From the cell containing the given text, extract its center point as [X, Y] coordinate. 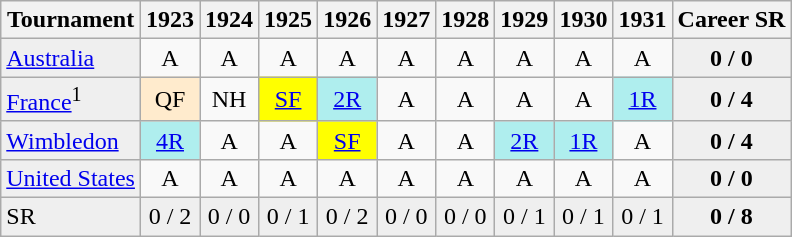
1925 [288, 20]
France1 [71, 100]
United States [71, 178]
NH [230, 100]
SR [71, 217]
1923 [170, 20]
QF [170, 100]
4R [170, 140]
1930 [584, 20]
Australia [71, 58]
1931 [642, 20]
Tournament [71, 20]
1928 [466, 20]
1927 [406, 20]
1926 [348, 20]
Wimbledon [71, 140]
1924 [230, 20]
1929 [524, 20]
Career SR [732, 20]
0 / 8 [732, 217]
